Capture the cell that displays the provided text and extract its [x, y] central coordinate. 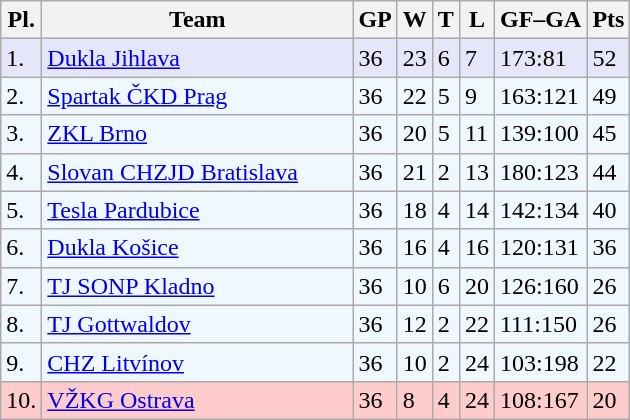
18 [414, 210]
40 [608, 210]
126:160 [540, 286]
11 [476, 134]
111:150 [540, 324]
23 [414, 58]
9 [476, 96]
TJ Gottwaldov [198, 324]
Dukla Košice [198, 248]
13 [476, 172]
21 [414, 172]
VŽKG Ostrava [198, 400]
120:131 [540, 248]
9. [22, 362]
Tesla Pardubice [198, 210]
8. [22, 324]
CHZ Litvínov [198, 362]
139:100 [540, 134]
103:198 [540, 362]
44 [608, 172]
7 [476, 58]
Dukla Jihlava [198, 58]
12 [414, 324]
TJ SONP Kladno [198, 286]
163:121 [540, 96]
Pl. [22, 20]
14 [476, 210]
10. [22, 400]
W [414, 20]
142:134 [540, 210]
49 [608, 96]
Pts [608, 20]
T [446, 20]
L [476, 20]
108:167 [540, 400]
173:81 [540, 58]
Slovan CHZJD Bratislava [198, 172]
6. [22, 248]
1. [22, 58]
ZKL Brno [198, 134]
GP [375, 20]
Team [198, 20]
2. [22, 96]
4. [22, 172]
7. [22, 286]
8 [414, 400]
45 [608, 134]
5. [22, 210]
52 [608, 58]
Spartak ČKD Prag [198, 96]
3. [22, 134]
180:123 [540, 172]
GF–GA [540, 20]
